Output the (X, Y) coordinate of the center of the cell containing the given text.  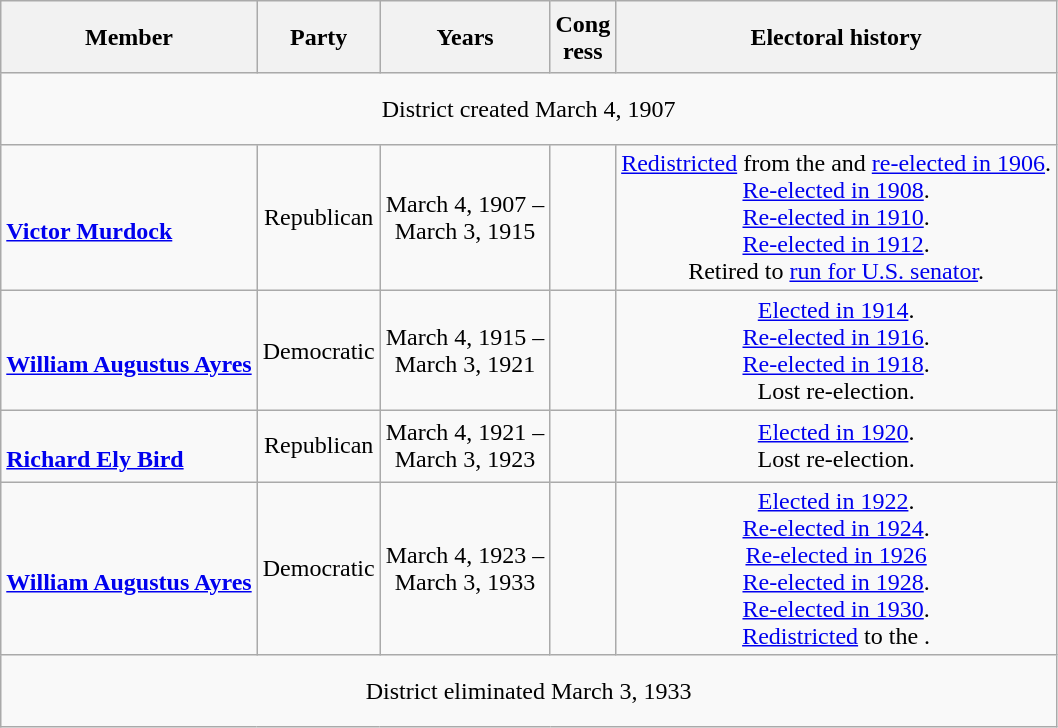
Member (129, 37)
Years (465, 37)
March 4, 1921 –March 3, 1923 (465, 446)
Victor Murdock (129, 218)
Elected in 1922.Re-elected in 1924.Re-elected in 1926Re-elected in 1928.Re-elected in 1930.Redistricted to the . (836, 568)
Redistricted from the and re-elected in 1906.Re-elected in 1908.Re-elected in 1910.Re-elected in 1912.Retired to run for U.S. senator. (836, 218)
March 4, 1915 –March 3, 1921 (465, 350)
District eliminated March 3, 1933 (529, 691)
March 4, 1923 –March 3, 1933 (465, 568)
Party (318, 37)
Elected in 1914.Re-elected in 1916.Re-elected in 1918.Lost re-election. (836, 350)
Congress (583, 37)
Elected in 1920.Lost re-election. (836, 446)
District created March 4, 1907 (529, 109)
March 4, 1907 –March 3, 1915 (465, 218)
Electoral history (836, 37)
Richard Ely Bird (129, 446)
